Detect which cell encompasses the target text, then output its (x, y) center coordinate. 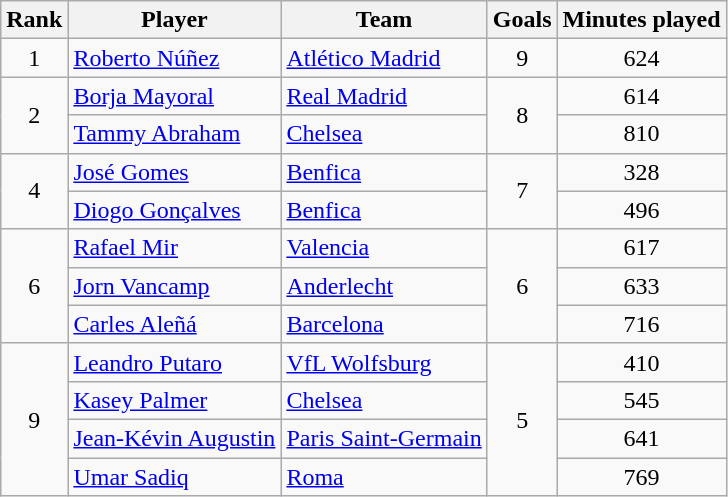
5 (522, 419)
Goals (522, 20)
4 (34, 191)
617 (642, 248)
1 (34, 58)
Minutes played (642, 20)
Anderlecht (384, 286)
328 (642, 172)
Rafael Mir (174, 248)
716 (642, 324)
VfL Wolfsburg (384, 362)
769 (642, 477)
641 (642, 438)
545 (642, 400)
Valencia (384, 248)
Rank (34, 20)
Roma (384, 477)
Borja Mayoral (174, 96)
José Gomes (174, 172)
410 (642, 362)
624 (642, 58)
Team (384, 20)
Jean-Kévin Augustin (174, 438)
Kasey Palmer (174, 400)
8 (522, 115)
Roberto Núñez (174, 58)
810 (642, 134)
7 (522, 191)
614 (642, 96)
2 (34, 115)
Barcelona (384, 324)
Paris Saint-Germain (384, 438)
Umar Sadiq (174, 477)
Jorn Vancamp (174, 286)
Leandro Putaro (174, 362)
633 (642, 286)
Carles Aleñá (174, 324)
Atlético Madrid (384, 58)
Player (174, 20)
496 (642, 210)
Diogo Gonçalves (174, 210)
Tammy Abraham (174, 134)
Real Madrid (384, 96)
